Determine the [X, Y] coordinate at the center of the cell enclosing the given text.  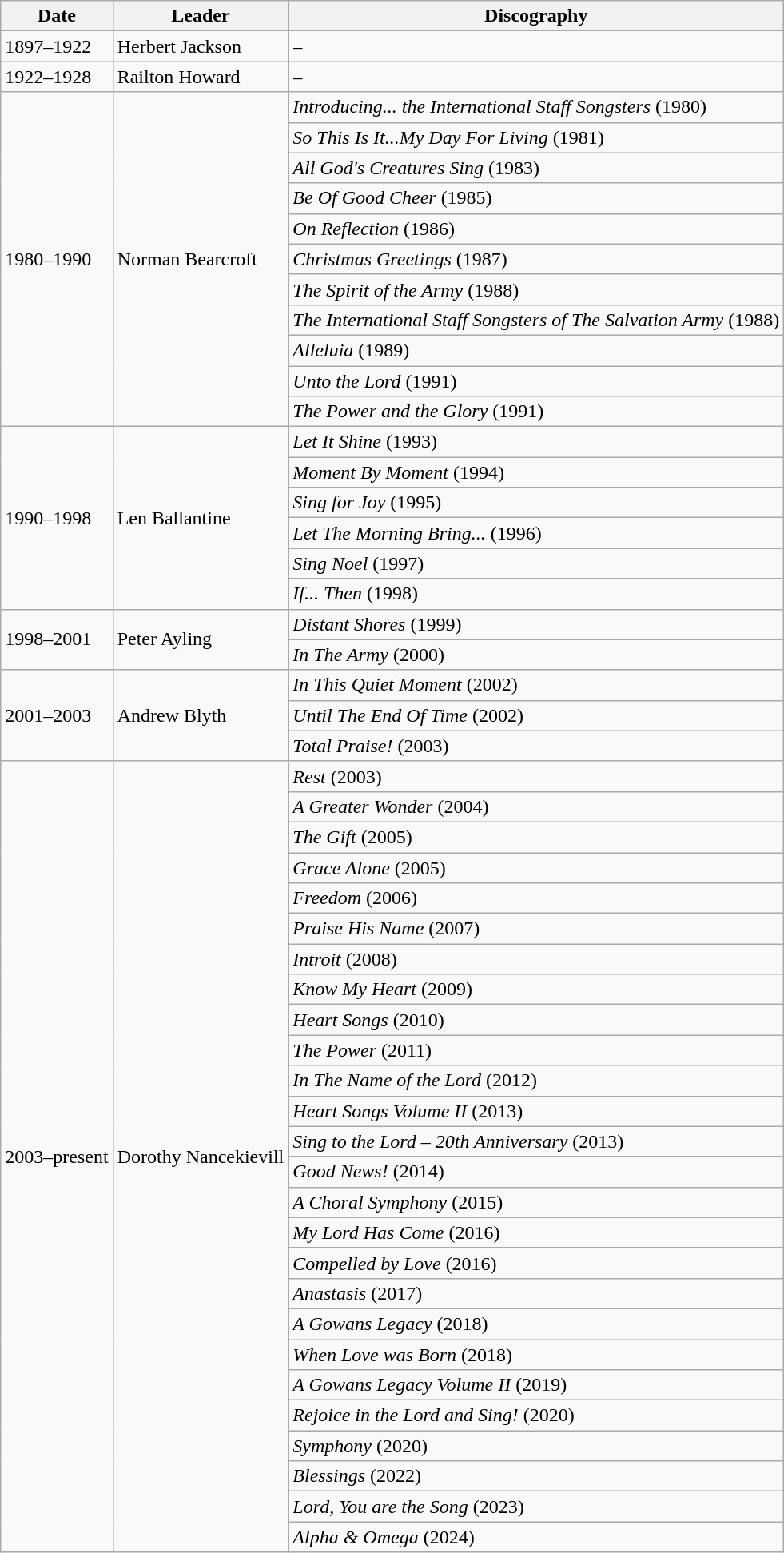
On Reflection (1986) [536, 229]
Praise His Name (2007) [536, 929]
Let It Shine (1993) [536, 442]
Alleluia (1989) [536, 350]
The International Staff Songsters of The Salvation Army (1988) [536, 320]
Alpha & Omega (2024) [536, 1537]
Rest (2003) [536, 776]
Lord, You are the Song (2023) [536, 1507]
A Greater Wonder (2004) [536, 806]
My Lord Has Come (2016) [536, 1232]
A Gowans Legacy Volume II (2019) [536, 1385]
Christmas Greetings (1987) [536, 259]
Distant Shores (1999) [536, 624]
Know My Heart (2009) [536, 990]
The Power and the Glory (1991) [536, 412]
Freedom (2006) [536, 898]
A Gowans Legacy (2018) [536, 1324]
1998–2001 [57, 639]
Rejoice in the Lord and Sing! (2020) [536, 1416]
Andrew Blyth [201, 715]
Grace Alone (2005) [536, 867]
Herbert Jackson [201, 46]
Peter Ayling [201, 639]
Let The Morning Bring... (1996) [536, 533]
2001–2003 [57, 715]
If... Then (1998) [536, 594]
1897–1922 [57, 46]
Discography [536, 16]
In The Army (2000) [536, 655]
So This Is It...My Day For Living (1981) [536, 137]
The Spirit of the Army (1988) [536, 289]
Heart Songs (2010) [536, 1020]
Dorothy Nancekievill [201, 1157]
The Gift (2005) [536, 837]
In This Quiet Moment (2002) [536, 685]
Introducing... the International Staff Songsters (1980) [536, 107]
1990–1998 [57, 518]
Date [57, 16]
A Choral Symphony (2015) [536, 1202]
Symphony (2020) [536, 1446]
Good News! (2014) [536, 1172]
Be Of Good Cheer (1985) [536, 198]
Unto the Lord (1991) [536, 381]
1922–1928 [57, 77]
All God's Creatures Sing (1983) [536, 168]
Anastasis (2017) [536, 1293]
Introit (2008) [536, 959]
Blessings (2022) [536, 1476]
Leader [201, 16]
In The Name of the Lord (2012) [536, 1081]
Compelled by Love (2016) [536, 1263]
Until The End Of Time (2002) [536, 715]
2003–present [57, 1157]
The Power (2011) [536, 1050]
1980–1990 [57, 259]
Sing for Joy (1995) [536, 503]
Sing to the Lord – 20th Anniversary (2013) [536, 1141]
When Love was Born (2018) [536, 1355]
Heart Songs Volume II (2013) [536, 1111]
Norman Bearcroft [201, 259]
Sing Noel (1997) [536, 563]
Moment By Moment (1994) [536, 472]
Len Ballantine [201, 518]
Total Praise! (2003) [536, 746]
Railton Howard [201, 77]
